Return the [x, y] coordinate for the center point of the cell that contains the specified text.  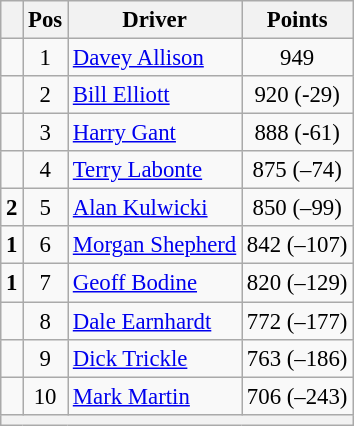
Geoff Bodine [155, 283]
Bill Elliott [155, 95]
763 (–186) [298, 358]
7 [46, 283]
3 [46, 133]
949 [298, 58]
850 (–99) [298, 208]
888 (-61) [298, 133]
Points [298, 20]
Dick Trickle [155, 358]
706 (–243) [298, 396]
10 [46, 396]
9 [46, 358]
820 (–129) [298, 283]
Pos [46, 20]
6 [46, 245]
Driver [155, 20]
8 [46, 321]
875 (–74) [298, 170]
772 (–177) [298, 321]
Mark Martin [155, 396]
842 (–107) [298, 245]
Terry Labonte [155, 170]
Harry Gant [155, 133]
920 (-29) [298, 95]
5 [46, 208]
Dale Earnhardt [155, 321]
Morgan Shepherd [155, 245]
4 [46, 170]
Davey Allison [155, 58]
Alan Kulwicki [155, 208]
